Extract the [X, Y] coordinate from the center of the cell holding the provided text.  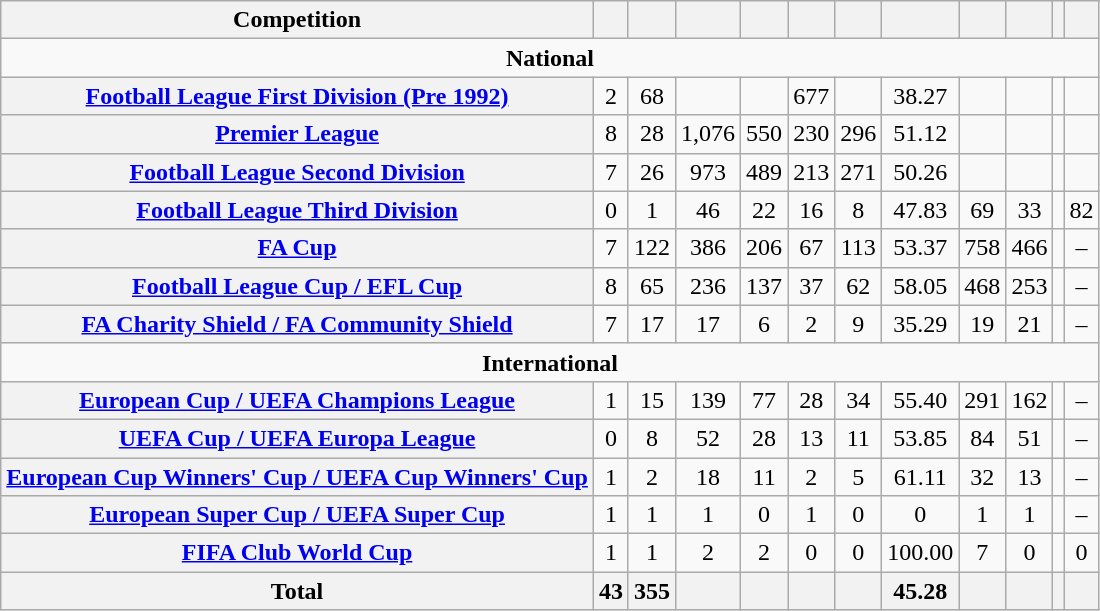
6 [764, 324]
758 [982, 248]
Competition [298, 20]
34 [858, 400]
53.85 [920, 438]
162 [1030, 400]
61.11 [920, 477]
International [550, 362]
45.28 [920, 591]
35.29 [920, 324]
677 [812, 96]
51.12 [920, 134]
50.26 [920, 172]
46 [708, 210]
468 [982, 286]
Football League First Division (Pre 1992) [298, 96]
5 [858, 477]
52 [708, 438]
271 [858, 172]
National [550, 58]
Football League Third Division [298, 210]
32 [982, 477]
213 [812, 172]
84 [982, 438]
355 [652, 591]
FA Cup [298, 248]
973 [708, 172]
European Super Cup / UEFA Super Cup [298, 515]
466 [1030, 248]
16 [812, 210]
55.40 [920, 400]
113 [858, 248]
33 [1030, 210]
UEFA Cup / UEFA Europa League [298, 438]
82 [1082, 210]
69 [982, 210]
100.00 [920, 553]
Premier League [298, 134]
37 [812, 286]
European Cup / UEFA Champions League [298, 400]
58.05 [920, 286]
Football League Cup / EFL Cup [298, 286]
67 [812, 248]
18 [708, 477]
122 [652, 248]
291 [982, 400]
19 [982, 324]
FIFA Club World Cup [298, 553]
26 [652, 172]
68 [652, 96]
European Cup Winners' Cup / UEFA Cup Winners' Cup [298, 477]
230 [812, 134]
15 [652, 400]
62 [858, 286]
137 [764, 286]
296 [858, 134]
43 [610, 591]
53.37 [920, 248]
Football League Second Division [298, 172]
51 [1030, 438]
550 [764, 134]
1,076 [708, 134]
65 [652, 286]
386 [708, 248]
22 [764, 210]
38.27 [920, 96]
253 [1030, 286]
47.83 [920, 210]
77 [764, 400]
236 [708, 286]
FA Charity Shield / FA Community Shield [298, 324]
21 [1030, 324]
489 [764, 172]
9 [858, 324]
139 [708, 400]
206 [764, 248]
Total [298, 591]
